Capture the cell that displays the provided text and extract its (X, Y) central coordinate. 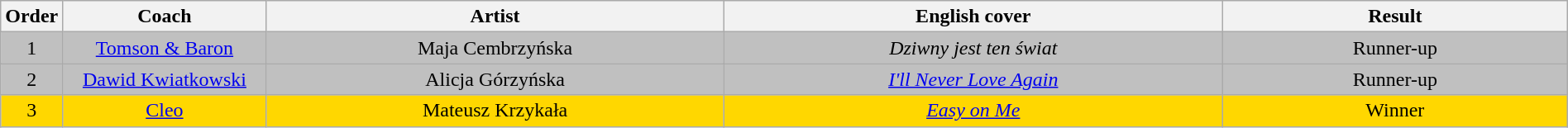
Mateusz Krzykała (495, 111)
Tomson & Baron (165, 48)
Artist (495, 17)
Cleo (165, 111)
1 (31, 48)
Maja Cembrzyńska (495, 48)
Easy on Me (973, 111)
Alicja Górzyńska (495, 79)
Dziwny jest ten świat (973, 48)
Coach (165, 17)
Order (31, 17)
2 (31, 79)
English cover (973, 17)
Winner (1394, 111)
Result (1394, 17)
3 (31, 111)
I'll Never Love Again (973, 79)
Dawid Kwiatkowski (165, 79)
